Extract the [x, y] coordinate from the center of the cell holding the provided text.  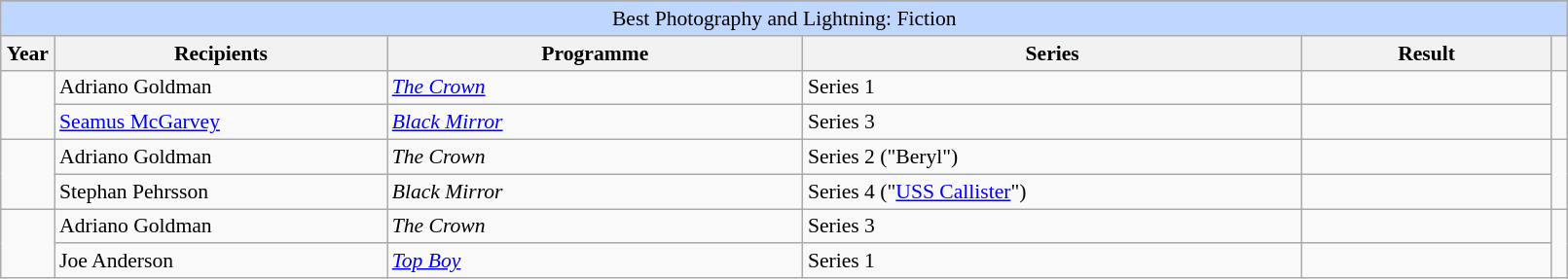
Series [1053, 53]
Stephan Pehrsson [221, 192]
Best Photography and Lightning: Fiction [784, 18]
Seamus McGarvey [221, 122]
Recipients [221, 53]
Top Boy [596, 262]
Series 4 ("USS Callister") [1053, 192]
Year [27, 53]
Series 2 ("Beryl") [1053, 157]
Joe Anderson [221, 262]
Result [1426, 53]
Programme [596, 53]
